Output the [x, y] coordinate of the center of the cell containing the given text.  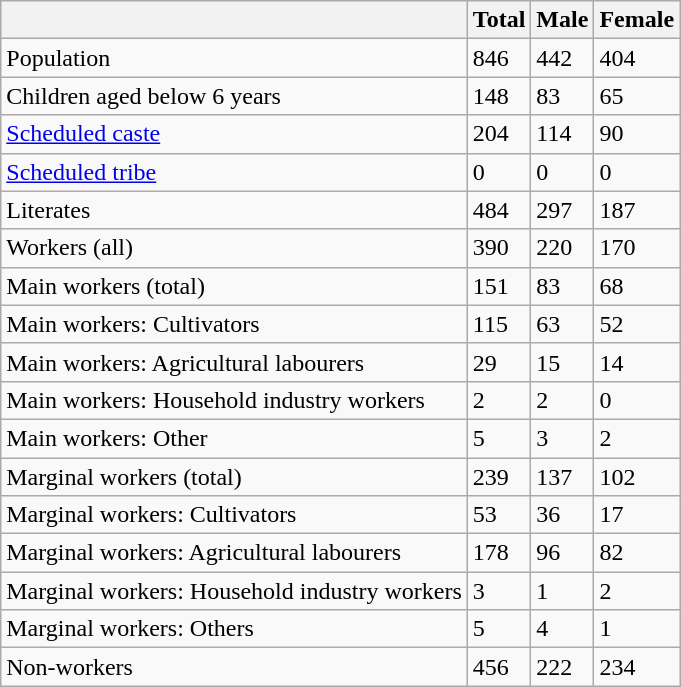
187 [637, 210]
29 [499, 362]
96 [562, 553]
151 [499, 286]
297 [562, 210]
Marginal workers: Agricultural labourers [234, 553]
442 [562, 58]
Total [499, 20]
53 [499, 515]
Children aged below 6 years [234, 96]
Scheduled caste [234, 134]
15 [562, 362]
456 [499, 667]
148 [499, 96]
Scheduled tribe [234, 172]
Main workers: Other [234, 438]
Workers (all) [234, 248]
222 [562, 667]
68 [637, 286]
52 [637, 324]
484 [499, 210]
234 [637, 667]
Main workers: Agricultural labourers [234, 362]
82 [637, 553]
14 [637, 362]
Main workers: Household industry workers [234, 400]
Male [562, 20]
178 [499, 553]
404 [637, 58]
65 [637, 96]
170 [637, 248]
Non-workers [234, 667]
Main workers (total) [234, 286]
Marginal workers: Household industry workers [234, 591]
36 [562, 515]
17 [637, 515]
Literates [234, 210]
4 [562, 629]
204 [499, 134]
Main workers: Cultivators [234, 324]
115 [499, 324]
90 [637, 134]
Population [234, 58]
102 [637, 477]
846 [499, 58]
Female [637, 20]
239 [499, 477]
Marginal workers: Others [234, 629]
390 [499, 248]
220 [562, 248]
63 [562, 324]
137 [562, 477]
Marginal workers (total) [234, 477]
Marginal workers: Cultivators [234, 515]
114 [562, 134]
